Determine the (X, Y) coordinate at the center of the cell enclosing the given text.  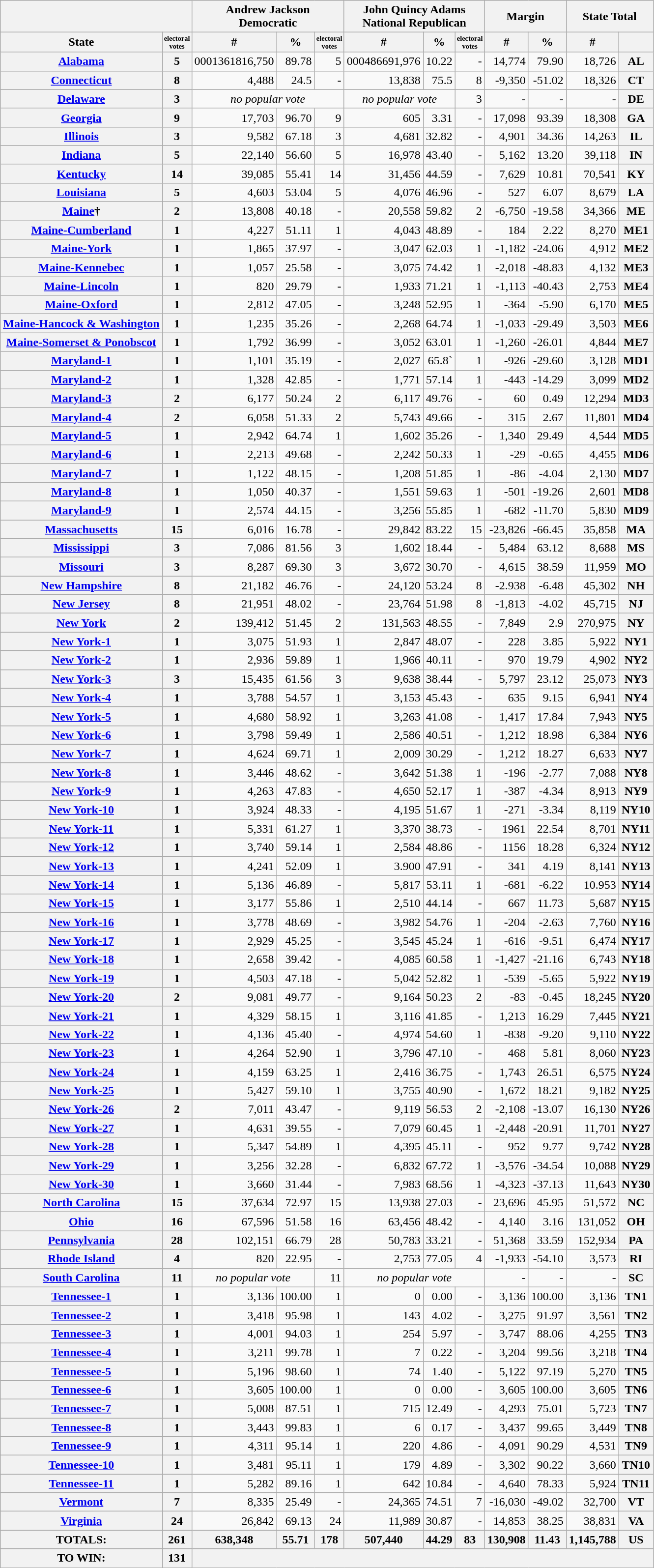
1,865 (234, 249)
-16,030 (506, 1502)
Maryland-2 (82, 379)
3,755 (383, 1090)
3,275 (506, 1315)
10.84 (439, 1483)
952 (506, 1147)
23,696 (506, 1203)
14,853 (506, 1521)
3,446 (234, 772)
-48.83 (547, 267)
4,076 (383, 192)
2,268 (383, 323)
NY21 (636, 1016)
-66.45 (547, 529)
152,934 (593, 1240)
21,182 (234, 585)
18.98 (547, 735)
New York-13 (82, 866)
37,634 (234, 1203)
6,832 (383, 1165)
TN11 (636, 1483)
61.27 (296, 829)
Tennessee-11 (82, 1483)
DE (636, 99)
MO (636, 567)
10.953 (593, 885)
4,844 (593, 342)
New Hampshire (82, 585)
54.60 (439, 1034)
46.89 (296, 885)
-37.13 (547, 1184)
9,081 (234, 997)
47.05 (296, 305)
18,326 (593, 80)
NJ (636, 604)
43.47 (296, 1109)
NY7 (636, 754)
638,348 (234, 1539)
1,235 (234, 323)
22,140 (234, 155)
3,177 (234, 903)
Maryland-5 (82, 436)
1156 (506, 847)
42.85 (296, 379)
507,440 (383, 1539)
32,700 (593, 1502)
3,573 (593, 1259)
-3.34 (547, 810)
ME4 (636, 286)
4.89 (439, 1465)
TN2 (636, 1315)
14,263 (593, 136)
60.58 (439, 959)
70,541 (593, 174)
SC (636, 1278)
-9,350 (506, 80)
1,551 (383, 492)
30.87 (439, 1521)
16.29 (547, 1016)
24,120 (383, 585)
4,503 (234, 978)
-40.43 (547, 286)
Louisiana (82, 192)
341 (506, 866)
69.71 (296, 754)
Tennessee-6 (82, 1390)
18,726 (593, 61)
MD1 (636, 361)
-19.58 (547, 211)
3,211 (234, 1352)
New York (82, 623)
-4.04 (547, 473)
9,110 (593, 1034)
-1,933 (506, 1259)
1,672 (506, 1090)
40.90 (439, 1090)
56.53 (439, 1109)
6,633 (593, 754)
-926 (506, 361)
8,679 (593, 192)
13,838 (383, 80)
34.36 (547, 136)
60.45 (439, 1128)
TN5 (636, 1371)
67.18 (296, 136)
32.28 (296, 1165)
58.92 (296, 716)
102,151 (234, 1240)
-681 (506, 885)
30.70 (439, 567)
131,052 (593, 1221)
New York-1 (82, 641)
New York-21 (82, 1016)
6,324 (593, 847)
9,164 (383, 997)
4,264 (234, 1053)
15,435 (234, 679)
US (636, 1539)
IL (636, 136)
17,098 (506, 117)
1,122 (234, 473)
New York-24 (82, 1072)
-3,576 (506, 1165)
NY26 (636, 1109)
45.40 (296, 1034)
8,701 (593, 829)
4,544 (593, 436)
53.04 (296, 192)
51.33 (296, 417)
25.49 (296, 1502)
Maryland-9 (82, 511)
4,241 (234, 866)
4,912 (593, 249)
4,195 (383, 810)
-0.65 (547, 454)
Maine-Cumberland (82, 230)
2,586 (383, 735)
38.59 (547, 567)
2.67 (547, 417)
4,615 (506, 567)
50.33 (439, 454)
26.51 (547, 1072)
5,743 (383, 417)
8,913 (593, 791)
-86 (506, 473)
40.37 (296, 492)
-0.45 (547, 997)
4.86 (439, 1446)
New York-30 (82, 1184)
NY6 (636, 735)
16,978 (383, 155)
25.58 (296, 267)
NY23 (636, 1053)
New York-11 (82, 829)
38.25 (547, 1521)
-838 (506, 1034)
1961 (506, 829)
OH (636, 1221)
16,130 (593, 1109)
91.97 (547, 1315)
7,445 (593, 1016)
Ohio (82, 1221)
Alabama (82, 61)
State Total (609, 17)
77.05 (439, 1259)
78.33 (547, 1483)
-196 (506, 772)
4,136 (234, 1034)
New York-18 (82, 959)
-501 (506, 492)
18.21 (547, 1090)
220 (383, 1446)
AL (636, 61)
7,983 (383, 1184)
635 (506, 697)
3,796 (383, 1053)
50,783 (383, 1240)
2,812 (234, 305)
Andrew JacksonDemocratic (268, 17)
17.84 (547, 716)
-6.22 (547, 885)
18,308 (593, 117)
6,016 (234, 529)
-539 (506, 978)
35.19 (296, 361)
Margin (525, 17)
-9.20 (547, 1034)
NY14 (636, 885)
-6,750 (506, 211)
48.33 (296, 810)
95.98 (296, 1315)
5,270 (593, 1371)
36.75 (439, 1072)
1,328 (234, 379)
47.83 (296, 791)
-1,113 (506, 286)
47.18 (296, 978)
NY (636, 623)
51.11 (296, 230)
45.24 (439, 941)
39.55 (296, 1128)
NY2 (636, 660)
69.13 (296, 1521)
52.17 (439, 791)
24.5 (296, 80)
52.90 (296, 1053)
4,488 (234, 80)
New York-4 (82, 697)
TN9 (636, 1446)
Vermont (82, 1502)
5,122 (506, 1371)
4,293 (506, 1409)
State (82, 42)
7,088 (593, 772)
2,242 (383, 454)
PA (636, 1240)
261 (177, 1539)
2,584 (383, 847)
New York-5 (82, 716)
4,043 (383, 230)
315 (506, 417)
3,798 (234, 735)
-2,448 (506, 1128)
5,830 (593, 511)
3,302 (506, 1465)
44.29 (439, 1539)
3,218 (593, 1352)
14,774 (506, 61)
Mississippi (82, 548)
1,208 (383, 473)
5,723 (593, 1409)
6,170 (593, 305)
71.21 (439, 286)
0.22 (439, 1352)
7,011 (234, 1109)
4,395 (383, 1147)
NY13 (636, 866)
MD9 (636, 511)
97.19 (547, 1371)
6 (383, 1427)
Pennsylvania (82, 1240)
-682 (506, 511)
61.56 (296, 679)
Maryland-3 (82, 398)
-1,182 (506, 249)
-29 (506, 454)
1,771 (383, 379)
55.86 (296, 903)
2,027 (383, 361)
-4.34 (547, 791)
59.82 (439, 211)
95.14 (296, 1446)
3,740 (234, 847)
62.03 (439, 249)
-29.60 (547, 361)
Maine-York (82, 249)
47.91 (439, 866)
131,563 (383, 623)
44.15 (296, 511)
NY29 (636, 1165)
75.01 (547, 1409)
TO WIN: (82, 1558)
50.24 (296, 398)
6,058 (234, 417)
6,575 (593, 1072)
40.18 (296, 211)
-4.02 (547, 604)
63.01 (439, 342)
ME2 (636, 249)
NY5 (636, 716)
-5.90 (547, 305)
53.11 (439, 885)
12,294 (593, 398)
642 (383, 1483)
7,849 (506, 623)
New York-12 (82, 847)
11,959 (593, 567)
99.78 (296, 1352)
-34.54 (547, 1165)
143 (383, 1315)
139,412 (234, 623)
-616 (506, 941)
29.79 (296, 286)
New York-22 (82, 1034)
44.59 (439, 174)
4,603 (234, 192)
3,642 (383, 772)
45,715 (593, 604)
10,088 (593, 1165)
-20.91 (547, 1128)
51,368 (506, 1240)
NY25 (636, 1090)
3.900 (383, 866)
2,213 (234, 454)
TN1 (636, 1296)
25,073 (593, 679)
60 (506, 398)
0.17 (439, 1427)
56.60 (296, 155)
18.27 (547, 754)
TN8 (636, 1427)
-6.48 (547, 585)
New York-23 (82, 1053)
NY3 (636, 679)
43.40 (439, 155)
270,975 (593, 623)
-83 (506, 997)
3,747 (506, 1334)
18,245 (593, 997)
35,858 (593, 529)
New York-25 (82, 1090)
178 (329, 1539)
Georgia (82, 117)
NY10 (636, 810)
33.59 (547, 1240)
NY17 (636, 941)
ME3 (636, 267)
MD3 (636, 398)
46.96 (439, 192)
MD6 (636, 454)
Tennessee-10 (82, 1465)
1,145,788 (593, 1539)
49.76 (439, 398)
3,418 (234, 1315)
4.19 (547, 866)
254 (383, 1334)
4,255 (593, 1334)
Maine-Lincoln (82, 286)
83.22 (439, 529)
2,658 (234, 959)
Tennessee-5 (82, 1371)
17,703 (234, 117)
5,196 (234, 1371)
48.15 (296, 473)
3,116 (383, 1016)
1,743 (506, 1072)
22.54 (547, 829)
Tennessee-9 (82, 1446)
39.42 (296, 959)
5.97 (439, 1334)
Massachusetts (82, 529)
3,503 (593, 323)
TN10 (636, 1465)
16.78 (296, 529)
4,132 (593, 267)
New York-16 (82, 922)
34,366 (593, 211)
TN7 (636, 1409)
63.25 (296, 1072)
48.62 (296, 772)
51.58 (296, 1221)
Missouri (82, 567)
8,060 (593, 1053)
98.60 (296, 1371)
9,742 (593, 1147)
ME7 (636, 342)
3,204 (506, 1352)
55.85 (439, 511)
5,162 (506, 155)
1,417 (506, 716)
New York-15 (82, 903)
58.15 (296, 1016)
38,831 (593, 1521)
3,248 (383, 305)
2,847 (383, 641)
New York-20 (82, 997)
67.72 (439, 1165)
IN (636, 155)
24,365 (383, 1502)
51.93 (296, 641)
000486691,976 (383, 61)
3,128 (593, 361)
26,842 (234, 1521)
1,057 (234, 267)
5,687 (593, 903)
48.89 (439, 230)
Indiana (82, 155)
NC (636, 1203)
TN3 (636, 1334)
Maine-Somerset & Ponobscot (82, 342)
Maryland-4 (82, 417)
7,086 (234, 548)
New Jersey (82, 604)
4,681 (383, 136)
130,908 (506, 1539)
27.03 (439, 1203)
605 (383, 117)
TN6 (636, 1390)
3,778 (234, 922)
9,182 (593, 1090)
New York-6 (82, 735)
3,545 (383, 941)
2,936 (234, 660)
50.23 (439, 997)
48.69 (296, 922)
4,680 (234, 716)
5.81 (547, 1053)
Maryland-8 (82, 492)
GA (636, 117)
49.68 (296, 454)
6,117 (383, 398)
4.02 (439, 1315)
5,282 (234, 1483)
7,943 (593, 716)
-49.02 (547, 1502)
Maine-Oxford (82, 305)
8,688 (593, 548)
2,574 (234, 511)
47.10 (439, 1053)
3,672 (383, 567)
Maine† (82, 211)
-2.938 (506, 585)
-54.10 (547, 1259)
48.86 (439, 847)
468 (506, 1053)
NY28 (636, 1147)
38.73 (439, 829)
5,817 (383, 885)
-11.70 (547, 511)
2,510 (383, 903)
131 (177, 1558)
57.14 (439, 379)
3,052 (383, 342)
-9.51 (547, 941)
29,842 (383, 529)
ME6 (636, 323)
-26.01 (547, 342)
51.98 (439, 604)
New York-29 (82, 1165)
5,797 (506, 679)
5,484 (506, 548)
New York-28 (82, 1147)
Delaware (82, 99)
51,572 (593, 1203)
4,329 (234, 1016)
Maryland-7 (82, 473)
6.07 (547, 192)
8,287 (234, 567)
40.51 (439, 735)
4,311 (234, 1446)
1,933 (383, 286)
5,347 (234, 1147)
12.49 (439, 1409)
90.29 (547, 1446)
NY4 (636, 697)
8,141 (593, 866)
CT (636, 80)
-364 (506, 305)
10.22 (439, 61)
55.41 (296, 174)
RI (636, 1259)
7,079 (383, 1128)
45.11 (439, 1147)
527 (506, 192)
48.42 (439, 1221)
11,643 (593, 1184)
48.07 (439, 641)
10.81 (547, 174)
1,213 (506, 1016)
-2.63 (547, 922)
63,456 (383, 1221)
1,050 (234, 492)
41.08 (439, 716)
36.99 (296, 342)
-387 (506, 791)
4,631 (234, 1128)
NY12 (636, 847)
VA (636, 1521)
3,449 (593, 1427)
6,177 (234, 398)
-14.29 (547, 379)
55.71 (296, 1539)
89.78 (296, 61)
52.82 (439, 978)
Tennessee-7 (82, 1409)
5,136 (234, 885)
-5.65 (547, 978)
MD5 (636, 436)
MA (636, 529)
6,474 (593, 941)
7,629 (506, 174)
22.95 (296, 1259)
59.14 (296, 847)
89.16 (296, 1483)
6,743 (593, 959)
3,047 (383, 249)
1,792 (234, 342)
74 (383, 1371)
6,384 (593, 735)
45.43 (439, 697)
9.15 (547, 697)
45,302 (593, 585)
2,416 (383, 1072)
-24.06 (547, 249)
-1,813 (506, 604)
Kentucky (82, 174)
New York-19 (82, 978)
53.24 (439, 585)
32.82 (439, 136)
11.73 (547, 903)
1,340 (506, 436)
Illinois (82, 136)
74.42 (439, 267)
45.95 (547, 1203)
3,153 (383, 697)
38.44 (439, 679)
NY16 (636, 922)
99.65 (547, 1427)
New York-27 (82, 1128)
23.12 (547, 679)
11,801 (593, 417)
4,650 (383, 791)
87.51 (296, 1409)
-23,826 (506, 529)
2,601 (593, 492)
30.29 (439, 754)
3.31 (439, 117)
LA (636, 192)
2,942 (234, 436)
Tennessee-1 (82, 1296)
4,531 (593, 1446)
South Carolina (82, 1278)
NY15 (636, 903)
-4,323 (506, 1184)
18.28 (547, 847)
51.85 (439, 473)
3,437 (506, 1427)
41.85 (439, 1016)
46.76 (296, 585)
54.89 (296, 1147)
NY24 (636, 1072)
4,640 (506, 1483)
99.56 (547, 1352)
31,456 (383, 174)
667 (506, 903)
69.30 (296, 567)
29.49 (547, 436)
63.12 (547, 548)
New York-14 (82, 885)
4,624 (234, 754)
Virginia (82, 1521)
3.16 (547, 1221)
NY9 (636, 791)
8,335 (234, 1502)
75.5 (439, 80)
72.97 (296, 1203)
4,085 (383, 959)
KY (636, 174)
ME1 (636, 230)
3,924 (234, 810)
MD4 (636, 417)
96.70 (296, 117)
NY22 (636, 1034)
39,118 (593, 155)
11,989 (383, 1521)
4,263 (234, 791)
66.79 (296, 1240)
59.49 (296, 735)
Tennessee-2 (82, 1315)
9,638 (383, 679)
-29.49 (547, 323)
ME5 (636, 305)
MS (636, 548)
90.22 (547, 1465)
54.57 (296, 697)
Maine-Kennebec (82, 267)
5,042 (383, 978)
MD7 (636, 473)
5,008 (234, 1409)
5,331 (234, 829)
-1,033 (506, 323)
Maryland-6 (82, 454)
New York-7 (82, 754)
74.51 (439, 1502)
79.90 (547, 61)
3,982 (383, 922)
2,130 (593, 473)
94.03 (296, 1334)
New York-26 (82, 1109)
New York-2 (82, 660)
TOTALS: (82, 1539)
-1,427 (506, 959)
5,924 (593, 1483)
40.11 (439, 660)
33.21 (439, 1240)
81.56 (296, 548)
4,227 (234, 230)
VT (636, 1502)
NH (636, 585)
Maine-Hancock & Washington (82, 323)
13,938 (383, 1203)
-19.26 (547, 492)
9,582 (234, 136)
NY18 (636, 959)
Tennessee-3 (82, 1334)
11,701 (593, 1128)
52.95 (439, 305)
Rhode Island (82, 1259)
3,481 (234, 1465)
48.02 (296, 604)
54.76 (439, 922)
John Quincy AdamsNational Republican (414, 17)
4,902 (593, 660)
67,596 (234, 1221)
93.39 (547, 117)
0.49 (547, 398)
59.10 (296, 1090)
970 (506, 660)
NY27 (636, 1128)
-21.16 (547, 959)
48.55 (439, 623)
51.45 (296, 623)
ME (636, 211)
Tennessee-8 (82, 1427)
0001361816,750 (234, 61)
19.79 (547, 660)
39,085 (234, 174)
37.97 (296, 249)
NY30 (636, 1184)
NY8 (636, 772)
4,140 (506, 1221)
99.83 (296, 1427)
-51.02 (547, 80)
9,119 (383, 1109)
3,370 (383, 829)
-2.77 (547, 772)
11.43 (547, 1539)
4,455 (593, 454)
20,558 (383, 211)
4,974 (383, 1034)
18.44 (439, 548)
New York-17 (82, 941)
NY19 (636, 978)
4,001 (234, 1334)
New York-3 (82, 679)
68.56 (439, 1184)
NY20 (636, 997)
-443 (506, 379)
8,270 (593, 230)
3.85 (547, 641)
13,808 (234, 211)
Tennessee-4 (82, 1352)
31.44 (296, 1184)
New York-8 (82, 772)
-2,018 (506, 267)
New York-9 (82, 791)
13.20 (547, 155)
MD2 (636, 379)
65.8` (439, 361)
83 (470, 1539)
21,951 (234, 604)
88.06 (547, 1334)
45.25 (296, 941)
2.22 (547, 230)
179 (383, 1465)
TN4 (636, 1352)
59.89 (296, 660)
2,009 (383, 754)
4,091 (506, 1446)
4,159 (234, 1072)
23,764 (383, 604)
Connecticut (82, 80)
MD8 (636, 492)
3,788 (234, 697)
4,901 (506, 136)
NY1 (636, 641)
9.77 (547, 1147)
228 (506, 641)
52.09 (296, 866)
1,101 (234, 361)
5,427 (234, 1090)
1.40 (439, 1371)
49.66 (439, 417)
49.77 (296, 997)
-2,108 (506, 1109)
-13.07 (547, 1109)
6,941 (593, 697)
51.38 (439, 772)
-1,260 (506, 342)
Maryland-1 (82, 361)
3,263 (383, 716)
95.11 (296, 1465)
2,929 (234, 941)
3,561 (593, 1315)
New York-10 (82, 810)
North Carolina (82, 1203)
8,119 (593, 810)
-271 (506, 810)
3,099 (593, 379)
-204 (506, 922)
44.14 (439, 903)
51.67 (439, 810)
NY11 (636, 829)
2.9 (547, 623)
59.63 (439, 492)
7,760 (593, 922)
1,966 (383, 660)
3,443 (234, 1427)
184 (506, 230)
715 (383, 1409)
